Locate the cell with the specified text and output its (x, y) center coordinate. 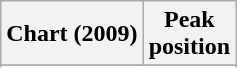
Peak position (189, 34)
Chart (2009) (72, 34)
